Locate the cell with the specified text and output its [X, Y] center coordinate. 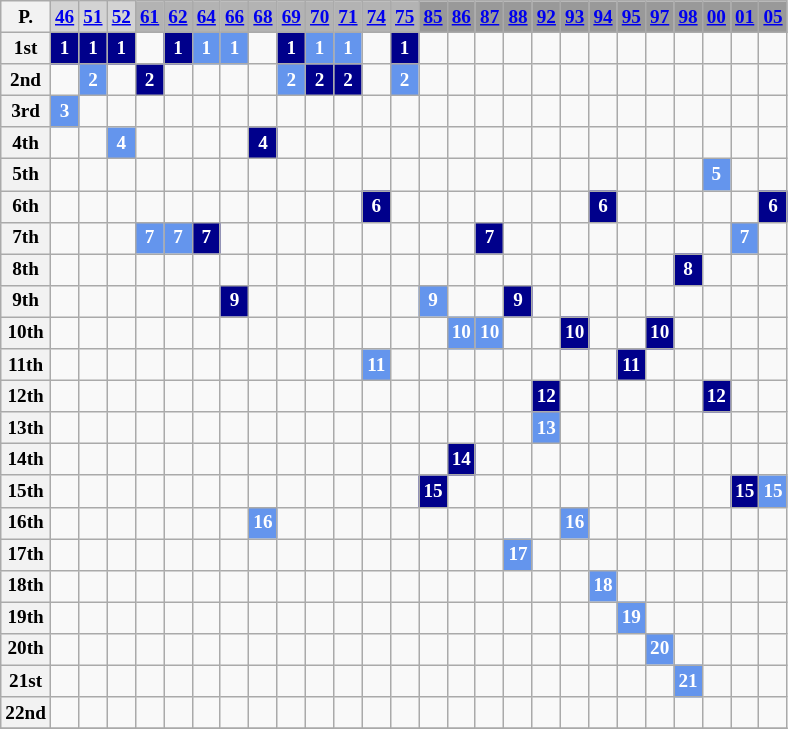
19 [631, 618]
22nd [26, 713]
14th [26, 460]
15th [26, 491]
61 [149, 17]
8th [26, 270]
98 [688, 17]
21st [26, 681]
13th [26, 428]
01 [744, 17]
11th [26, 365]
12th [26, 396]
4th [26, 143]
19th [26, 618]
97 [659, 17]
46 [64, 17]
1st [26, 48]
5th [26, 175]
85 [433, 17]
05 [773, 17]
70 [319, 17]
13 [546, 428]
66 [234, 17]
20th [26, 649]
51 [93, 17]
71 [348, 17]
92 [546, 17]
17th [26, 554]
93 [574, 17]
10th [26, 333]
P. [26, 17]
17 [518, 554]
87 [489, 17]
18 [603, 586]
86 [461, 17]
52 [121, 17]
74 [376, 17]
9th [26, 301]
64 [206, 17]
16th [26, 523]
21 [688, 681]
6th [26, 206]
3rd [26, 111]
00 [716, 17]
5 [716, 175]
88 [518, 17]
7th [26, 238]
68 [263, 17]
95 [631, 17]
8 [688, 270]
3 [64, 111]
2nd [26, 80]
20 [659, 649]
94 [603, 17]
14 [461, 460]
75 [404, 17]
62 [178, 17]
18th [26, 586]
69 [291, 17]
